Search for the cell housing the specified text and yield its (X, Y) center coordinate. 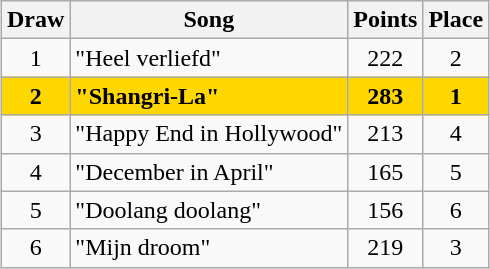
Place (456, 20)
"Heel verliefd" (209, 58)
Song (209, 20)
213 (386, 134)
222 (386, 58)
Points (386, 20)
165 (386, 172)
"Happy End in Hollywood" (209, 134)
219 (386, 248)
Draw (35, 20)
156 (386, 210)
"Doolang doolang" (209, 210)
"Shangri-La" (209, 96)
"December in April" (209, 172)
"Mijn droom" (209, 248)
283 (386, 96)
